Return (X, Y) of the center of cell containing provided text 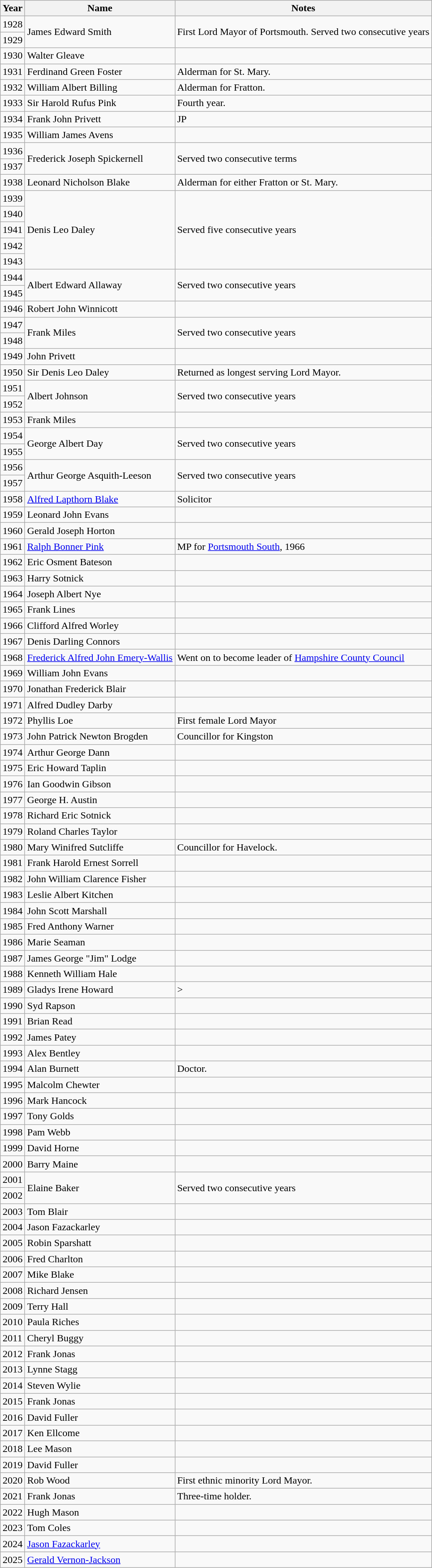
1948 (12, 341)
Councillor for Havelock. (303, 847)
2023 (12, 1528)
1958 (12, 499)
1932 (12, 87)
Albert Edward Allaway (100, 285)
John Patrick Newton Brogden (100, 737)
Steven Wylie (100, 1385)
1998 (12, 1132)
2008 (12, 1291)
Alan Burnett (100, 1069)
2018 (12, 1449)
Gerald Joseph Horton (100, 531)
1928 (12, 24)
2005 (12, 1243)
Barry Maine (100, 1164)
Mary Winifred Sutcliffe (100, 847)
Alderman for St. Mary. (303, 72)
John Privett (100, 356)
1975 (12, 768)
2013 (12, 1370)
1934 (12, 119)
1969 (12, 673)
Brian Read (100, 1021)
1962 (12, 562)
1988 (12, 974)
Notes (303, 8)
James Edward Smith (100, 32)
Malcolm Chewter (100, 1085)
1940 (12, 214)
1931 (12, 72)
1961 (12, 547)
Cheryl Buggy (100, 1338)
Sir Harold Rufus Pink (100, 103)
William John Evans (100, 673)
1992 (12, 1037)
JP (303, 119)
First Lord Mayor of Portsmouth. Served two consecutive years (303, 32)
Went on to become leader of Hampshire County Council (303, 657)
Walter Gleave (100, 56)
1957 (12, 483)
Alex Bentley (100, 1053)
Three-time holder. (303, 1496)
1983 (12, 895)
1953 (12, 420)
Leslie Albert Kitchen (100, 895)
1971 (12, 705)
1966 (12, 626)
1936 (12, 151)
2017 (12, 1433)
Rob Wood (100, 1481)
Alderman for Fratton. (303, 87)
2016 (12, 1417)
1974 (12, 752)
1943 (12, 262)
1938 (12, 182)
1941 (12, 230)
Harry Sotnick (100, 578)
1980 (12, 847)
1942 (12, 246)
Solicitor (303, 499)
Mark Hancock (100, 1101)
1930 (12, 56)
1947 (12, 325)
2019 (12, 1464)
2012 (12, 1354)
Eric Osment Bateson (100, 562)
Gerald Vernon-Jackson (100, 1560)
Alderman for either Fratton or St. Mary. (303, 182)
MP for Portsmouth South, 1966 (303, 547)
1939 (12, 198)
1997 (12, 1116)
Alfred Lapthorn Blake (100, 499)
1955 (12, 451)
2006 (12, 1259)
1981 (12, 863)
Frank Harold Ernest Sorrell (100, 863)
1984 (12, 910)
Fred Charlton (100, 1259)
1982 (12, 879)
Lynne Stagg (100, 1370)
Returned as longest serving Lord Mayor. (303, 372)
2014 (12, 1385)
2003 (12, 1212)
Pam Webb (100, 1132)
1979 (12, 831)
Doctor. (303, 1069)
1933 (12, 103)
Served two consecutive terms (303, 158)
1989 (12, 990)
Robert John Winnicott (100, 309)
1972 (12, 721)
1973 (12, 737)
2007 (12, 1275)
1993 (12, 1053)
Ferdinand Green Foster (100, 72)
1970 (12, 689)
Elaine Baker (100, 1187)
1935 (12, 135)
Gladys Irene Howard (100, 990)
Arthur George Dann (100, 752)
Tom Coles (100, 1528)
1985 (12, 926)
Arthur George Asquith-Leeson (100, 475)
1964 (12, 594)
Mike Blake (100, 1275)
1937 (12, 166)
George Albert Day (100, 443)
Eric Howard Taplin (100, 768)
1968 (12, 657)
1946 (12, 309)
1967 (12, 641)
1991 (12, 1021)
2015 (12, 1401)
1949 (12, 356)
George H. Austin (100, 800)
Albert Johnson (100, 396)
1952 (12, 404)
Richard Jensen (100, 1291)
James Patey (100, 1037)
1963 (12, 578)
2000 (12, 1164)
2002 (12, 1195)
Joseph Albert Nye (100, 594)
Tony Golds (100, 1116)
First female Lord Mayor (303, 721)
1999 (12, 1148)
Year (12, 8)
1994 (12, 1069)
1944 (12, 277)
Paula Riches (100, 1322)
Frank Lines (100, 610)
Richard Eric Sotnick (100, 816)
1987 (12, 958)
Leonard Nicholson Blake (100, 182)
1978 (12, 816)
Lee Mason (100, 1449)
1945 (12, 293)
Clifford Alfred Worley (100, 626)
Tom Blair (100, 1212)
Frederick Joseph Spickernell (100, 158)
1951 (12, 388)
1929 (12, 40)
1959 (12, 515)
1965 (12, 610)
2021 (12, 1496)
Jonathan Frederick Blair (100, 689)
Councillor for Kingston (303, 737)
2010 (12, 1322)
Hugh Mason (100, 1512)
Frederick Alfred John Emery-Wallis (100, 657)
Name (100, 8)
1956 (12, 467)
Robin Sparshatt (100, 1243)
Syd Rapson (100, 1006)
Denis Leo Daley (100, 230)
> (303, 990)
2022 (12, 1512)
2001 (12, 1180)
James George "Jim" Lodge (100, 958)
Fourth year. (303, 103)
Sir Denis Leo Daley (100, 372)
John William Clarence Fisher (100, 879)
Terry Hall (100, 1306)
1960 (12, 531)
2024 (12, 1544)
1990 (12, 1006)
Ian Goodwin Gibson (100, 784)
2004 (12, 1227)
Alfred Dudley Darby (100, 705)
Frank John Privett (100, 119)
Served five consecutive years (303, 230)
2009 (12, 1306)
2025 (12, 1560)
First ethnic minority Lord Mayor. (303, 1481)
Ralph Bonner Pink (100, 547)
1977 (12, 800)
Roland Charles Taylor (100, 831)
1986 (12, 942)
Leonard John Evans (100, 515)
Marie Seaman (100, 942)
Denis Darling Connors (100, 641)
1996 (12, 1101)
Kenneth William Hale (100, 974)
Phyllis Loe (100, 721)
2011 (12, 1338)
1954 (12, 435)
John Scott Marshall (100, 910)
Ken Ellcome (100, 1433)
1995 (12, 1085)
David Horne (100, 1148)
Fred Anthony Warner (100, 926)
2020 (12, 1481)
William James Avens (100, 135)
1976 (12, 784)
1950 (12, 372)
William Albert Billing (100, 87)
